Identify which cell holds the provided text, then report its (X, Y) central coordinate. 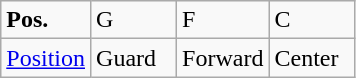
C (312, 20)
Forward (223, 58)
Guard (134, 58)
G (134, 20)
Center (312, 58)
Position (46, 58)
F (223, 20)
Pos. (46, 20)
